Return the (X, Y) coordinate for the center point of the cell that contains the specified text.  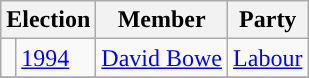
David Bowe (162, 58)
Labour (268, 58)
Election (48, 20)
Member (162, 20)
1994 (56, 58)
Party (268, 20)
